From the cell containing the given text, extract its center point as [x, y] coordinate. 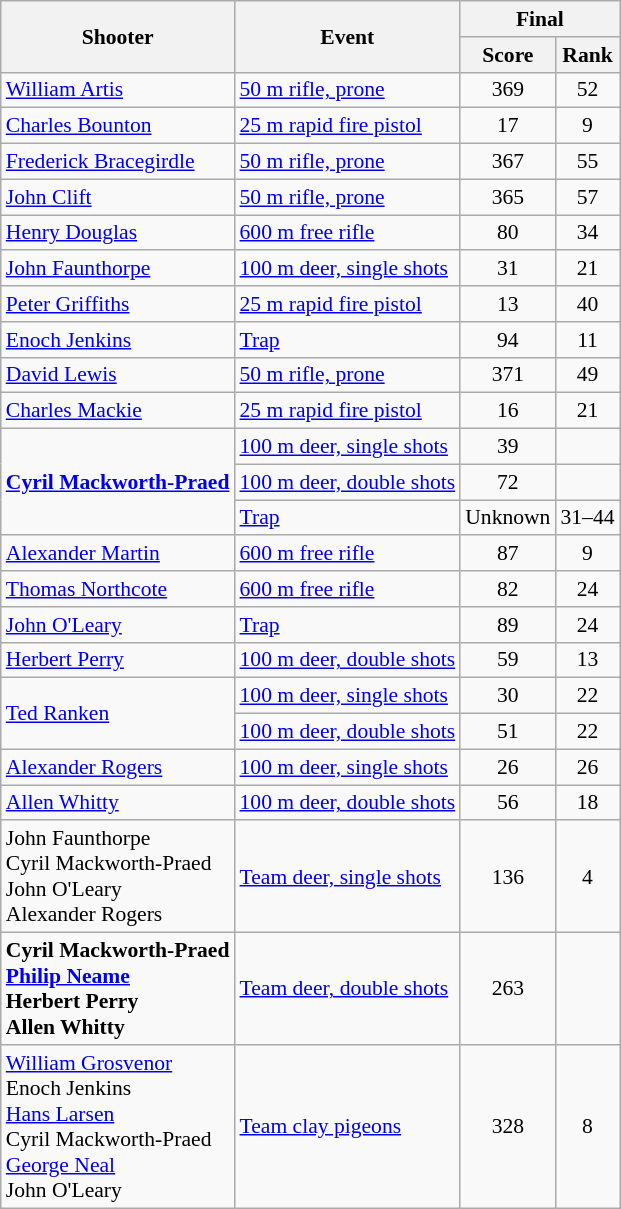
80 [508, 233]
Alexander Martin [118, 554]
263 [508, 989]
51 [508, 732]
Thomas Northcote [118, 589]
94 [508, 340]
30 [508, 696]
Unknown [508, 518]
Score [508, 55]
Final [540, 19]
56 [508, 803]
17 [508, 126]
Charles Bounton [118, 126]
39 [508, 447]
Henry Douglas [118, 233]
Event [347, 36]
11 [587, 340]
Cyril Mackworth-Praed [118, 482]
57 [587, 197]
Cyril Mackworth-Praed Philip Neame Herbert Perry Allen Whitty [118, 989]
William Grosvenor Enoch Jenkins Hans Larsen Cyril Mackworth-Praed George Neal John O'Leary [118, 1126]
40 [587, 304]
8 [587, 1126]
55 [587, 162]
Allen Whitty [118, 803]
Alexander Rogers [118, 767]
52 [587, 90]
34 [587, 233]
Frederick Bracegirdle [118, 162]
31 [508, 269]
Enoch Jenkins [118, 340]
Peter Griffiths [118, 304]
31–44 [587, 518]
Team deer, double shots [347, 989]
Team deer, single shots [347, 877]
59 [508, 660]
William Artis [118, 90]
367 [508, 162]
371 [508, 375]
David Lewis [118, 375]
4 [587, 877]
Charles Mackie [118, 411]
Ted Ranken [118, 714]
John Faunthorpe Cyril Mackworth-Praed John O'Leary Alexander Rogers [118, 877]
49 [587, 375]
Shooter [118, 36]
87 [508, 554]
John O'Leary [118, 625]
Team clay pigeons [347, 1126]
369 [508, 90]
John Faunthorpe [118, 269]
365 [508, 197]
John Clift [118, 197]
Herbert Perry [118, 660]
18 [587, 803]
89 [508, 625]
72 [508, 482]
136 [508, 877]
16 [508, 411]
Rank [587, 55]
82 [508, 589]
328 [508, 1126]
